Scan for the cell matching the given text and deliver its (X, Y) coordinate at center. 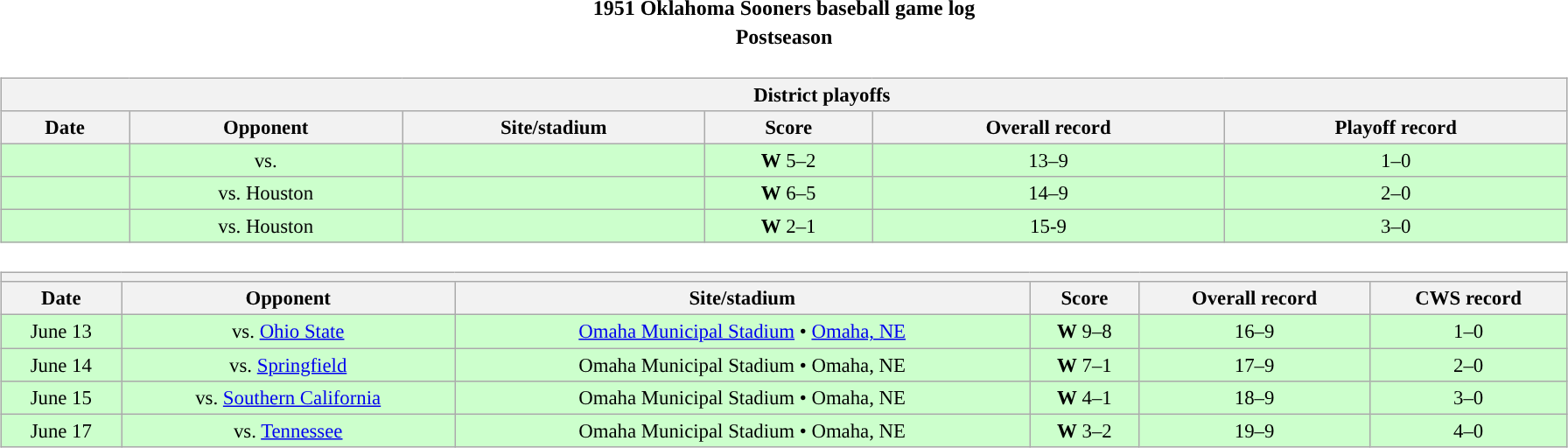
vs. Southern California (289, 397)
W 4–1 (1085, 397)
16–9 (1255, 332)
District playoffs (784, 94)
vs. Ohio State (289, 332)
W 5–2 (788, 160)
June 15 (61, 397)
W 6–5 (788, 193)
June 14 (61, 365)
vs. Springfield (289, 365)
Playoff record (1396, 128)
W 7–1 (1085, 365)
W 9–8 (1085, 332)
17–9 (1255, 365)
14–9 (1048, 193)
19–9 (1255, 430)
June 13 (61, 332)
June 17 (61, 430)
W 2–1 (788, 227)
15-9 (1048, 227)
CWS record (1468, 298)
4–0 (1468, 430)
18–9 (1255, 397)
13–9 (1048, 160)
vs. Tennessee (289, 430)
vs. (266, 160)
W 3–2 (1085, 430)
